From the cell containing the given text, extract its center point as (X, Y) coordinate. 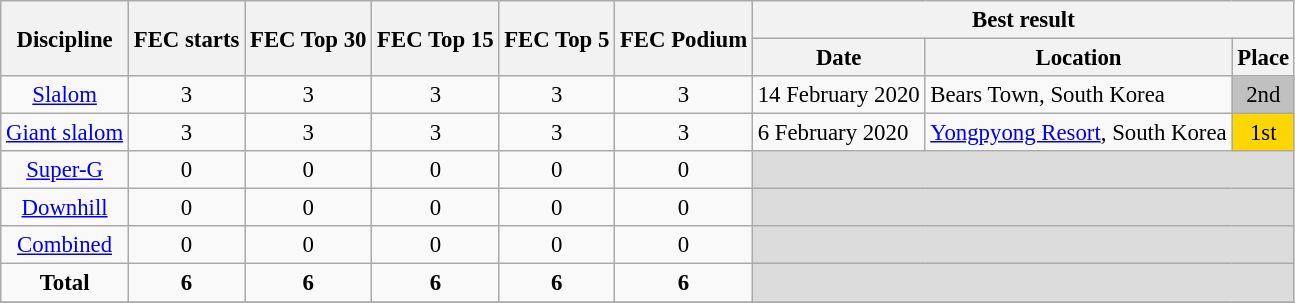
2nd (1263, 95)
FEC Top 30 (308, 38)
FEC Top 15 (436, 38)
FEC starts (186, 38)
FEC Podium (684, 38)
Best result (1023, 20)
Total (65, 283)
FEC Top 5 (557, 38)
Discipline (65, 38)
Giant slalom (65, 133)
Place (1263, 58)
1st (1263, 133)
Yongpyong Resort, South Korea (1078, 133)
Combined (65, 245)
Downhill (65, 208)
Bears Town, South Korea (1078, 95)
Super-G (65, 170)
Location (1078, 58)
Slalom (65, 95)
14 February 2020 (838, 95)
6 February 2020 (838, 133)
Date (838, 58)
